Scan for the cell matching the given text and deliver its (x, y) coordinate at center. 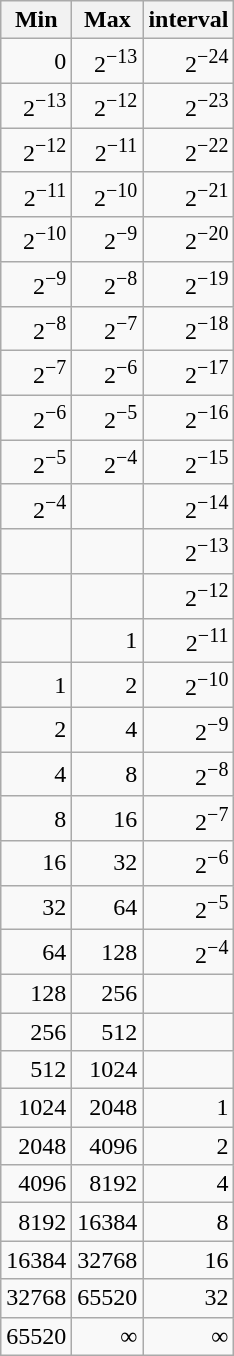
Min (36, 20)
2−15 (188, 462)
interval (188, 20)
0 (36, 62)
Max (108, 20)
2−21 (188, 194)
2−19 (188, 284)
2−24 (188, 62)
2−23 (188, 106)
2−14 (188, 506)
2−22 (188, 150)
2−17 (188, 374)
2−20 (188, 240)
2−16 (188, 418)
2−18 (188, 328)
